Extract the [x, y] coordinate from the center of the cell holding the provided text.  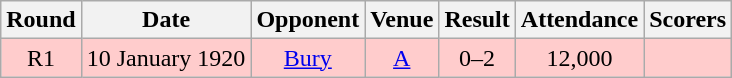
Round [41, 20]
10 January 1920 [166, 58]
12,000 [579, 58]
Bury [308, 58]
Venue [402, 20]
Opponent [308, 20]
0–2 [477, 58]
R1 [41, 58]
Date [166, 20]
Scorers [688, 20]
Attendance [579, 20]
A [402, 58]
Result [477, 20]
